Extract the [x, y] coordinate from the center of the cell holding the provided text.  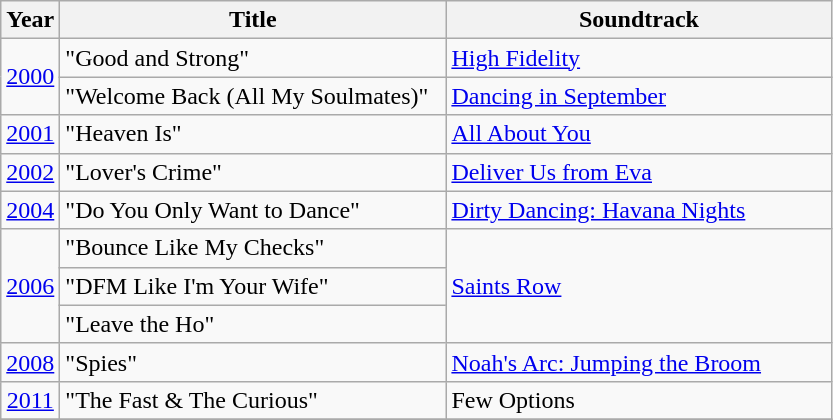
2000 [30, 77]
Soundtrack [639, 20]
"Lover's Crime" [253, 172]
Title [253, 20]
2001 [30, 134]
2004 [30, 210]
"Spies" [253, 362]
Few Options [639, 400]
Saints Row [639, 286]
"Bounce Like My Checks" [253, 248]
Dancing in September [639, 96]
"Leave the Ho" [253, 324]
Deliver Us from Eva [639, 172]
2006 [30, 286]
2011 [30, 400]
"Welcome Back (All My Soulmates)" [253, 96]
2002 [30, 172]
Year [30, 20]
"Do You Only Want to Dance" [253, 210]
"Good and Strong" [253, 58]
All About You [639, 134]
"DFM Like I'm Your Wife" [253, 286]
"Heaven Is" [253, 134]
High Fidelity [639, 58]
Noah's Arc: Jumping the Broom [639, 362]
Dirty Dancing: Havana Nights [639, 210]
"The Fast & The Curious" [253, 400]
2008 [30, 362]
